Locate the cell with the specified text and output its [X, Y] center coordinate. 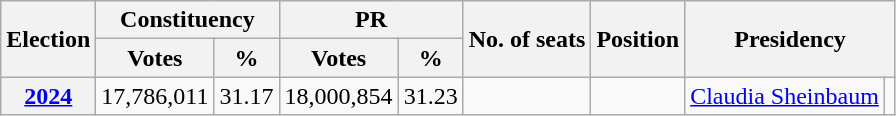
No. of seats [527, 39]
Election [48, 39]
Presidency [790, 39]
PR [371, 20]
2024 [48, 96]
31.17 [246, 96]
17,786,011 [155, 96]
Position [638, 39]
18,000,854 [338, 96]
Claudia Sheinbaum [785, 96]
31.23 [430, 96]
Constituency [188, 20]
